From the cell containing the given text, extract its center point as (x, y) coordinate. 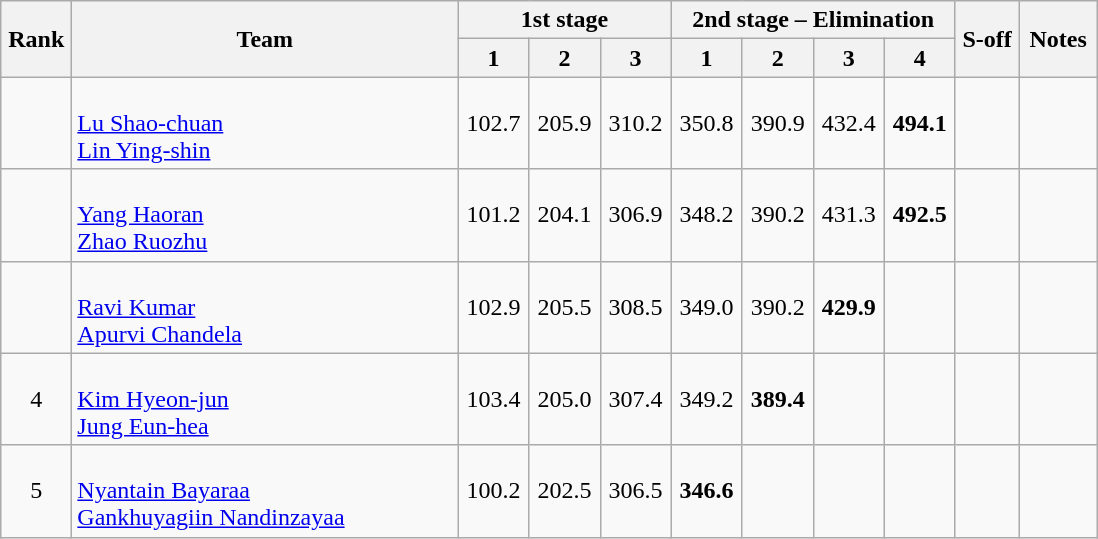
202.5 (564, 491)
5 (36, 491)
Nyantain BayaraaGankhuyagiin Nandinzayaa (265, 491)
307.4 (636, 399)
432.4 (848, 123)
Kim Hyeon-junJung Eun-hea (265, 399)
429.9 (848, 307)
349.2 (706, 399)
306.5 (636, 491)
103.4 (494, 399)
Team (265, 39)
2nd stage – Elimination (813, 20)
390.9 (778, 123)
Yang HaoranZhao Ruozhu (265, 215)
S-off (987, 39)
431.3 (848, 215)
494.1 (920, 123)
306.9 (636, 215)
Lu Shao-chuanLin Ying-shin (265, 123)
Rank (36, 39)
102.9 (494, 307)
Notes (1058, 39)
348.2 (706, 215)
1st stage (564, 20)
346.6 (706, 491)
Ravi KumarApurvi Chandela (265, 307)
102.7 (494, 123)
205.0 (564, 399)
205.9 (564, 123)
204.1 (564, 215)
350.8 (706, 123)
100.2 (494, 491)
492.5 (920, 215)
101.2 (494, 215)
205.5 (564, 307)
349.0 (706, 307)
310.2 (636, 123)
308.5 (636, 307)
389.4 (778, 399)
